Return the [X, Y] coordinate for the center point of the cell that contains the specified text.  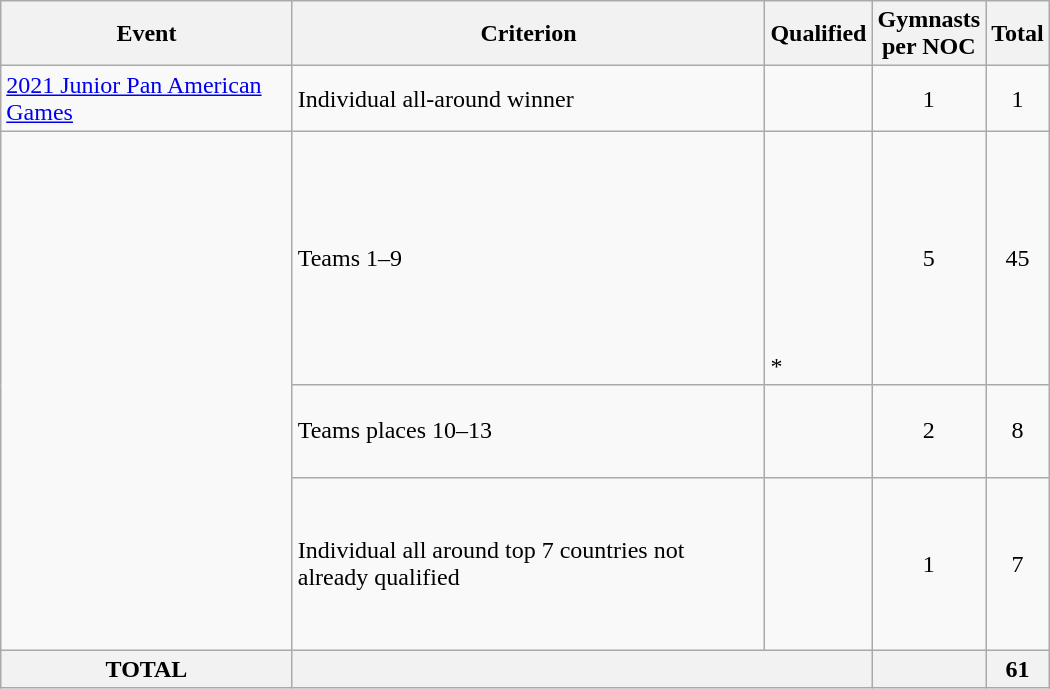
Total [1018, 34]
Teams 1–9 [528, 258]
Criterion [528, 34]
61 [1018, 669]
Qualified [818, 34]
* [818, 258]
Event [146, 34]
Gymnasts per NOC [929, 34]
TOTAL [146, 669]
Individual all-around winner [528, 98]
7 [1018, 564]
8 [1018, 431]
2021 Junior Pan American Games [146, 98]
2 [929, 431]
Individual all around top 7 countries not already qualified [528, 564]
45 [1018, 258]
5 [929, 258]
Teams places 10–13 [528, 431]
